Determine the [x, y] coordinate at the center of the cell enclosing the given text.  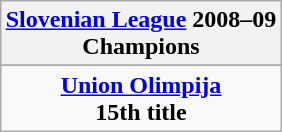
Slovenian League 2008–09Champions [141, 34]
Union Olimpija15th title [141, 98]
